Return [X, Y] of the center of cell containing provided text 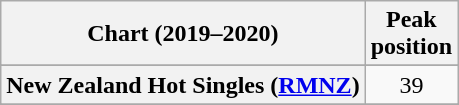
Peakposition [411, 34]
39 [411, 85]
New Zealand Hot Singles (RMNZ) [183, 85]
Chart (2019–2020) [183, 34]
